Locate the cell with the specified text and output its (x, y) center coordinate. 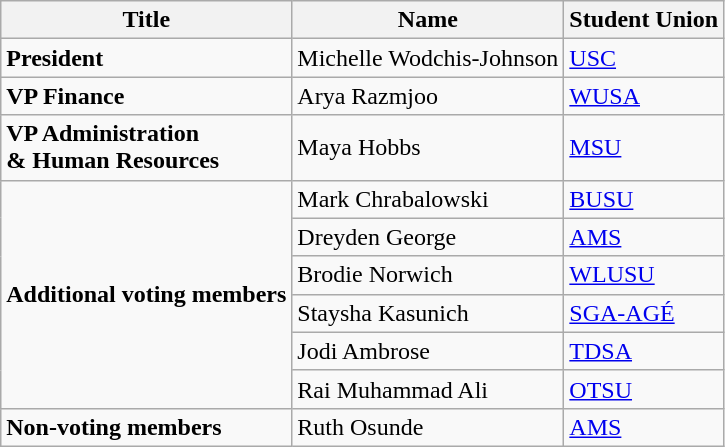
WLUSU (644, 275)
MSU (644, 148)
SGA-AGÉ (644, 313)
Brodie Norwich (428, 275)
Ruth Osunde (428, 427)
Non-voting members (146, 427)
Additional voting members (146, 294)
TDSA (644, 351)
Student Union (644, 20)
VP Finance (146, 96)
Dreyden George (428, 237)
VP Administration& Human Resources (146, 148)
WUSA (644, 96)
Jodi Ambrose (428, 351)
Name (428, 20)
OTSU (644, 389)
President (146, 58)
Title (146, 20)
USC (644, 58)
BUSU (644, 199)
Rai Muhammad Ali (428, 389)
Michelle Wodchis-Johnson (428, 58)
Staysha Kasunich (428, 313)
Mark Chrabalowski (428, 199)
Maya Hobbs (428, 148)
Arya Razmjoo (428, 96)
